Return the (x, y) coordinate for the center point of the cell that contains the specified text.  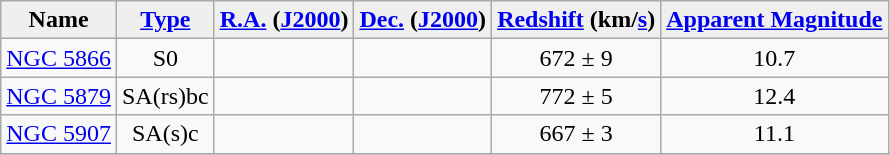
NGC 5879 (59, 96)
667 ± 3 (576, 134)
Name (59, 20)
R.A. (J2000) (284, 20)
12.4 (774, 96)
NGC 5907 (59, 134)
Redshift (km/s) (576, 20)
S0 (165, 58)
10.7 (774, 58)
NGC 5866 (59, 58)
11.1 (774, 134)
672 ± 9 (576, 58)
772 ± 5 (576, 96)
SA(rs)bc (165, 96)
SA(s)c (165, 134)
Apparent Magnitude (774, 20)
Dec. (J2000) (423, 20)
Type (165, 20)
